Locate the cell with the specified text and output its [X, Y] center coordinate. 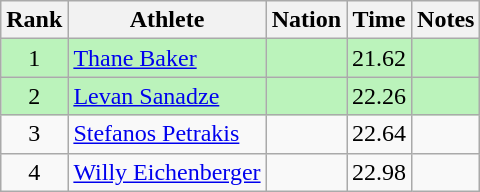
2 [34, 96]
Time [380, 20]
Thane Baker [167, 58]
22.26 [380, 96]
Athlete [167, 20]
Willy Eichenberger [167, 172]
Notes [446, 20]
Nation [306, 20]
21.62 [380, 58]
1 [34, 58]
Stefanos Petrakis [167, 134]
3 [34, 134]
4 [34, 172]
Rank [34, 20]
22.64 [380, 134]
Levan Sanadze [167, 96]
22.98 [380, 172]
